Provide the (x, y) coordinate of the cell's center where the given text is located.  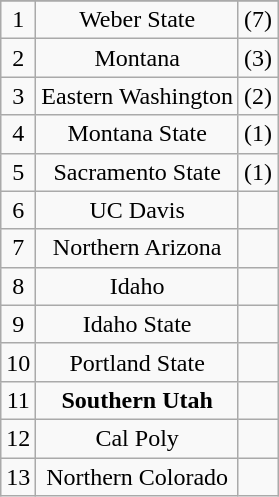
9 (18, 324)
Montana (138, 58)
10 (18, 362)
Idaho State (138, 324)
8 (18, 286)
Portland State (138, 362)
(7) (258, 20)
Eastern Washington (138, 96)
Montana State (138, 134)
13 (18, 477)
12 (18, 438)
Southern Utah (138, 400)
(2) (258, 96)
Northern Arizona (138, 248)
Cal Poly (138, 438)
5 (18, 172)
(3) (258, 58)
7 (18, 248)
UC Davis (138, 210)
4 (18, 134)
3 (18, 96)
11 (18, 400)
Sacramento State (138, 172)
Weber State (138, 20)
2 (18, 58)
Northern Colorado (138, 477)
1 (18, 20)
Idaho (138, 286)
6 (18, 210)
